Scan for the cell matching the given text and deliver its [X, Y] coordinate at center. 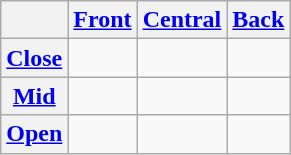
Front [102, 20]
Central [182, 20]
Close [34, 58]
Back [258, 20]
Mid [34, 96]
Open [34, 134]
